Return [x, y] of the center of cell containing provided text 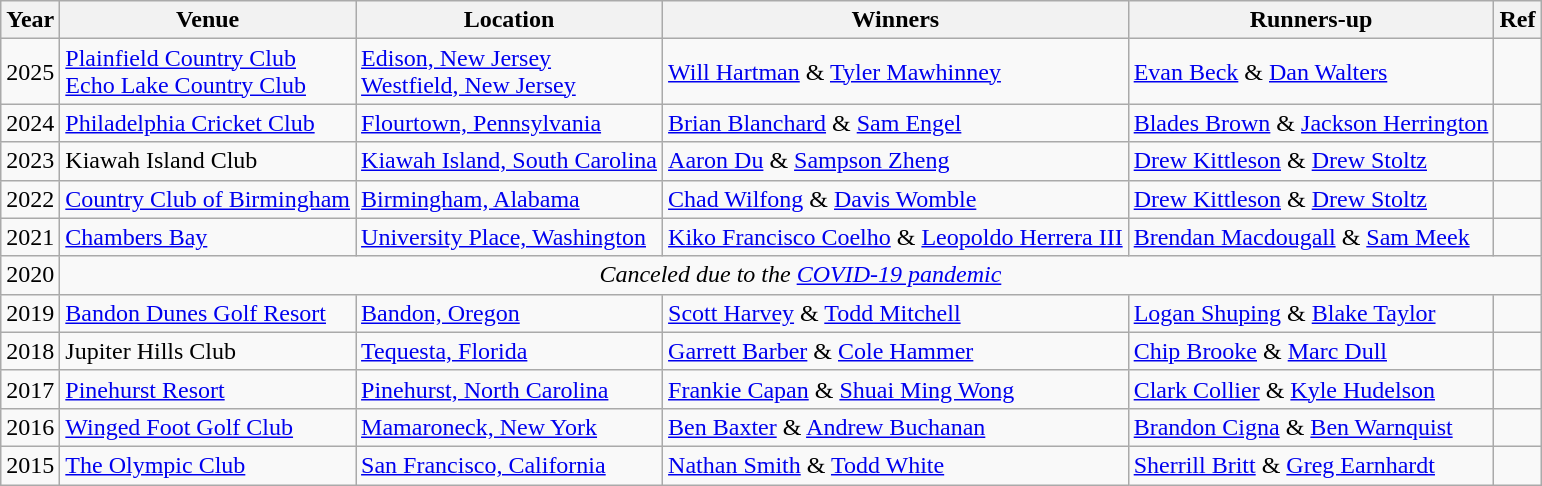
The Olympic Club [208, 465]
Ref [1518, 20]
Kiawah Island Club [208, 161]
Plainfield Country ClubEcho Lake Country Club [208, 72]
Will Hartman & Tyler Mawhinney [896, 72]
Aaron Du & Sampson Zheng [896, 161]
Jupiter Hills Club [208, 351]
Pinehurst, North Carolina [510, 389]
2016 [30, 427]
Clark Collier & Kyle Hudelson [1311, 389]
Chad Wilfong & Davis Womble [896, 199]
Flourtown, Pennsylvania [510, 123]
Location [510, 20]
Chambers Bay [208, 237]
Venue [208, 20]
Ben Baxter & Andrew Buchanan [896, 427]
Winged Foot Golf Club [208, 427]
Nathan Smith & Todd White [896, 465]
2023 [30, 161]
Scott Harvey & Todd Mitchell [896, 313]
Evan Beck & Dan Walters [1311, 72]
Kiko Francisco Coelho & Leopoldo Herrera III [896, 237]
Country Club of Birmingham [208, 199]
Chip Brooke & Marc Dull [1311, 351]
Frankie Capan & Shuai Ming Wong [896, 389]
Philadelphia Cricket Club [208, 123]
2017 [30, 389]
Garrett Barber & Cole Hammer [896, 351]
2019 [30, 313]
Brendan Macdougall & Sam Meek [1311, 237]
Kiawah Island, South Carolina [510, 161]
Brandon Cigna & Ben Warnquist [1311, 427]
Winners [896, 20]
Tequesta, Florida [510, 351]
Pinehurst Resort [208, 389]
Edison, New JerseyWestfield, New Jersey [510, 72]
Birmingham, Alabama [510, 199]
University Place, Washington [510, 237]
2018 [30, 351]
2024 [30, 123]
2021 [30, 237]
Canceled due to the COVID-19 pandemic [800, 275]
2015 [30, 465]
Bandon, Oregon [510, 313]
Logan Shuping & Blake Taylor [1311, 313]
Bandon Dunes Golf Resort [208, 313]
Year [30, 20]
Runners-up [1311, 20]
2022 [30, 199]
Blades Brown & Jackson Herrington [1311, 123]
Sherrill Britt & Greg Earnhardt [1311, 465]
2020 [30, 275]
San Francisco, California [510, 465]
2025 [30, 72]
Brian Blanchard & Sam Engel [896, 123]
Mamaroneck, New York [510, 427]
